Find where the given text appears and provide that cell's center as (x, y) coordinate. 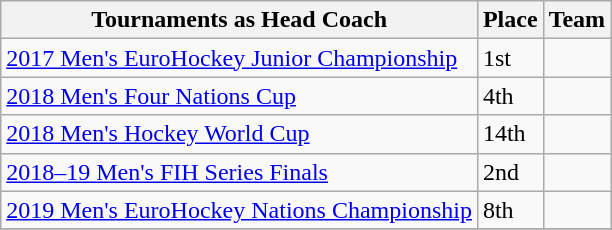
2017 Men's EuroHockey Junior Championship (240, 58)
4th (510, 96)
2019 Men's EuroHockey Nations Championship (240, 210)
8th (510, 210)
2018 Men's Four Nations Cup (240, 96)
1st (510, 58)
2018 Men's Hockey World Cup (240, 134)
Tournaments as Head Coach (240, 20)
2nd (510, 172)
2018–19 Men's FIH Series Finals (240, 172)
Place (510, 20)
Team (577, 20)
14th (510, 134)
